Return (x, y) of the center of cell containing provided text 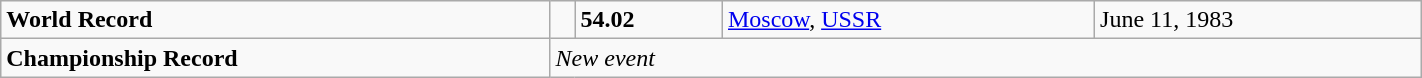
54.02 (648, 20)
Moscow, USSR (908, 20)
June 11, 1983 (1258, 20)
World Record (276, 20)
New event (986, 58)
Championship Record (276, 58)
